Search for the cell housing the specified text and yield its [X, Y] center coordinate. 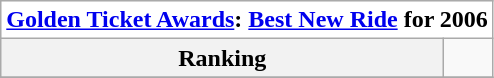
Golden Ticket Awards: Best New Ride for 2006 [248, 20]
Ranking [222, 58]
